Determine the [x, y] coordinate at the center of the cell enclosing the given text.  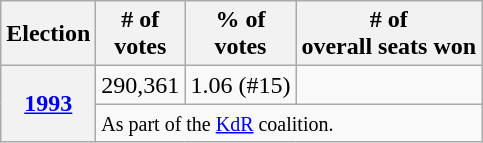
Election [48, 34]
As part of the KdR coalition. [289, 123]
1.06 (#15) [240, 85]
1993 [48, 104]
% ofvotes [240, 34]
290,361 [140, 85]
# ofoverall seats won [389, 34]
# ofvotes [140, 34]
